Pinpoint the cell where the given text exists, returning its [x, y] midpoint coordinate. 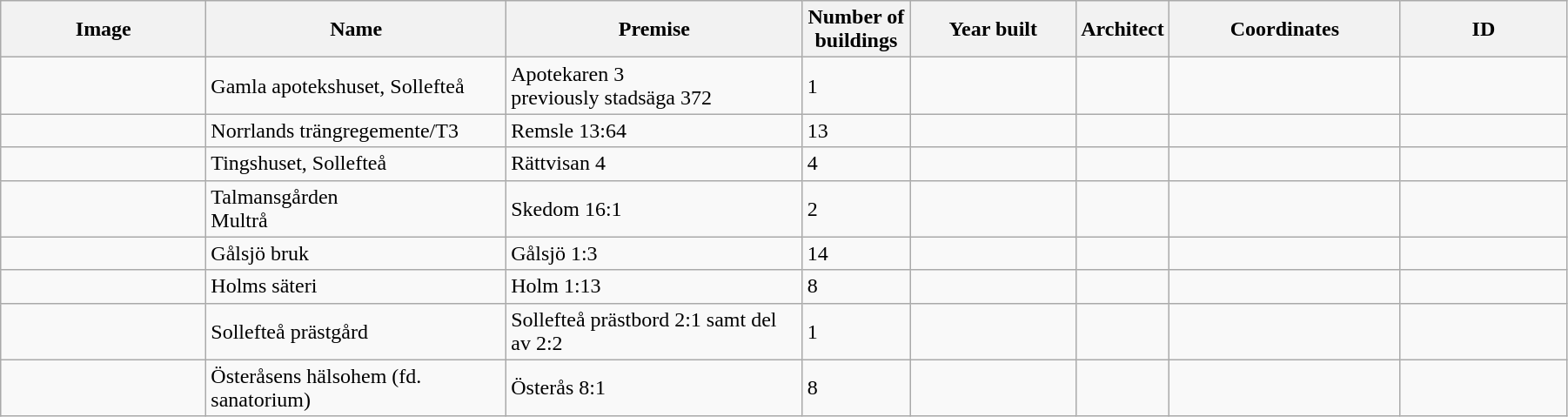
Remsle 13:64 [654, 131]
Norrlands trängregemente/T3 [357, 131]
Österås 8:1 [654, 388]
TalmansgårdenMultrå [357, 209]
Holms säteri [357, 286]
Name [357, 30]
Coordinates [1284, 30]
ID [1483, 30]
Rättvisan 4 [654, 164]
Architect [1122, 30]
Skedom 16:1 [654, 209]
Sollefteå prästbord 2:1 samt del av 2:2 [654, 331]
14 [856, 253]
4 [856, 164]
Image [104, 30]
2 [856, 209]
Gålsjö bruk [357, 253]
Number ofbuildings [856, 30]
Premise [654, 30]
Tingshuset, Sollefteå [357, 164]
Gålsjö 1:3 [654, 253]
Year built [994, 30]
Apotekaren 3previously stadsäga 372 [654, 85]
Gamla apotekshuset, Sollefteå [357, 85]
Österåsens hälsohem (fd. sanatorium) [357, 388]
13 [856, 131]
Holm 1:13 [654, 286]
Sollefteå prästgård [357, 331]
